Determine the (x, y) coordinate at the center of the cell enclosing the given text.  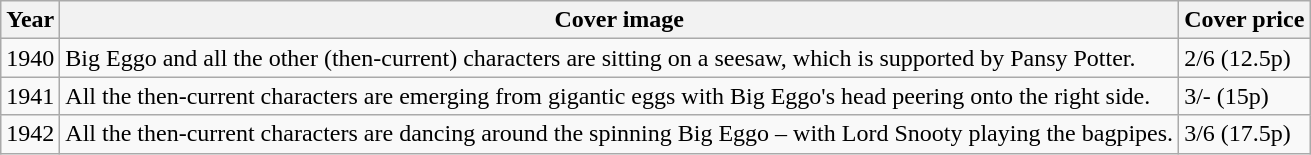
1942 (30, 134)
1940 (30, 58)
Year (30, 20)
3/6 (17.5p) (1244, 134)
Big Eggo and all the other (then-current) characters are sitting on a seesaw, which is supported by Pansy Potter. (620, 58)
2/6 (12.5p) (1244, 58)
Cover price (1244, 20)
1941 (30, 96)
Cover image (620, 20)
All the then-current characters are emerging from gigantic eggs with Big Eggo's head peering onto the right side. (620, 96)
3/- (15p) (1244, 96)
All the then-current characters are dancing around the spinning Big Eggo – with Lord Snooty playing the bagpipes. (620, 134)
